Detect which cell encompasses the target text, then output its (X, Y) center coordinate. 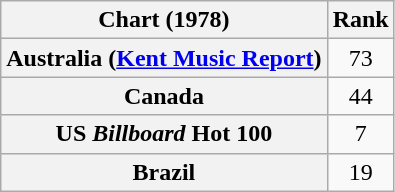
Australia (Kent Music Report) (164, 58)
44 (360, 96)
7 (360, 134)
Canada (164, 96)
Chart (1978) (164, 20)
19 (360, 172)
Brazil (164, 172)
73 (360, 58)
US Billboard Hot 100 (164, 134)
Rank (360, 20)
